Determine the [x, y] coordinate at the center of the cell enclosing the given text.  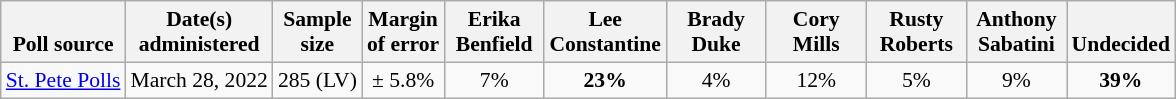
March 28, 2022 [198, 80]
5% [916, 80]
285 (LV) [318, 80]
23% [605, 80]
Samplesize [318, 32]
Marginof error [403, 32]
± 5.8% [403, 80]
RustyRoberts [916, 32]
St. Pete Polls [64, 80]
AnthonySabatini [1016, 32]
9% [1016, 80]
CoryMills [816, 32]
ErikaBenfield [494, 32]
7% [494, 80]
Undecided [1120, 32]
39% [1120, 80]
12% [816, 80]
Poll source [64, 32]
BradyDuke [716, 32]
4% [716, 80]
Date(s)administered [198, 32]
LeeConstantine [605, 32]
